Return the (X, Y) coordinate for the center point of the cell that contains the specified text.  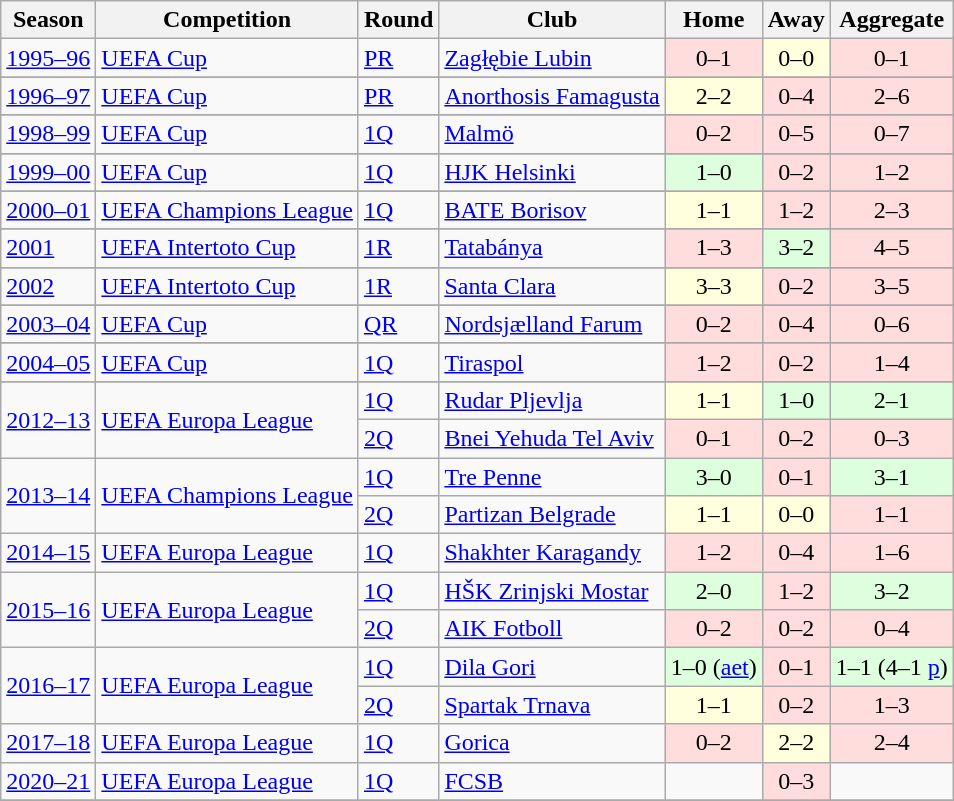
1996–97 (48, 96)
3–5 (892, 286)
Tiraspol (552, 362)
2001 (48, 248)
Santa Clara (552, 286)
2–0 (714, 591)
Bnei Yehuda Tel Aviv (552, 438)
2014–15 (48, 553)
2020–21 (48, 781)
2016–17 (48, 686)
2–4 (892, 743)
2–6 (892, 96)
Competition (228, 20)
Rudar Pljevlja (552, 400)
2003–04 (48, 324)
Partizan Belgrade (552, 515)
2002 (48, 286)
1998–99 (48, 134)
BATE Borisov (552, 210)
1–1 (4–1 p) (892, 667)
Nordsjælland Farum (552, 324)
QR (398, 324)
1995–96 (48, 58)
1–6 (892, 553)
HŠK Zrinjski Mostar (552, 591)
0–7 (892, 134)
Dila Gori (552, 667)
HJK Helsinki (552, 172)
AIK Fotboll (552, 629)
Season (48, 20)
1999–00 (48, 172)
Home (714, 20)
Shakhter Karagandy (552, 553)
1–0 (aet) (714, 667)
0–6 (892, 324)
Spartak Trnava (552, 705)
2012–13 (48, 419)
3–3 (714, 286)
Anorthosis Famagusta (552, 96)
Aggregate (892, 20)
2015–16 (48, 610)
Round (398, 20)
1–4 (892, 362)
Tatabánya (552, 248)
2–1 (892, 400)
Club (552, 20)
Zagłębie Lubin (552, 58)
2013–14 (48, 496)
2000–01 (48, 210)
0–5 (796, 134)
3–1 (892, 477)
Malmö (552, 134)
4–5 (892, 248)
FCSB (552, 781)
Away (796, 20)
3–0 (714, 477)
Tre Penne (552, 477)
2017–18 (48, 743)
Gorica (552, 743)
2004–05 (48, 362)
2–3 (892, 210)
